Output the (x, y) coordinate of the center of the cell containing the given text.  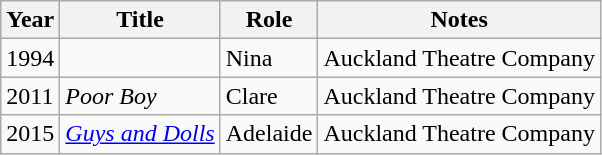
1994 (30, 58)
2015 (30, 134)
Clare (269, 96)
Nina (269, 58)
Year (30, 20)
Poor Boy (140, 96)
Title (140, 20)
Role (269, 20)
Adelaide (269, 134)
Guys and Dolls (140, 134)
2011 (30, 96)
Notes (460, 20)
